Scan for the cell matching the given text and deliver its [x, y] coordinate at center. 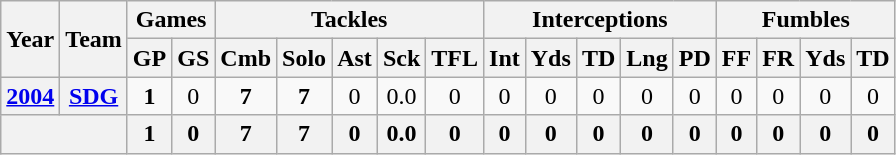
GS [194, 58]
2004 [30, 96]
Cmb [246, 58]
Ast [355, 58]
Year [30, 39]
PD [694, 58]
Sck [401, 58]
Lng [647, 58]
FR [778, 58]
Tackles [350, 20]
TFL [455, 58]
Solo [304, 58]
Int [505, 58]
FF [736, 58]
SDG [94, 96]
GP [149, 58]
Team [94, 39]
Games [170, 20]
Interceptions [600, 20]
Fumbles [806, 20]
